Extract the [X, Y] coordinate from the center of the cell holding the provided text.  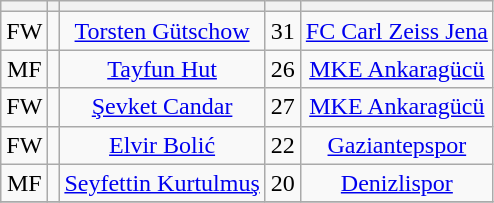
Tayfun Hut [162, 69]
22 [282, 145]
27 [282, 107]
Seyfettin Kurtulmuş [162, 183]
31 [282, 31]
Gaziantepspor [396, 145]
20 [282, 183]
FC Carl Zeiss Jena [396, 31]
Denizlispor [396, 183]
Şevket Candar [162, 107]
Elvir Bolić [162, 145]
Torsten Gütschow [162, 31]
26 [282, 69]
